Determine the [x, y] coordinate at the center of the cell enclosing the given text.  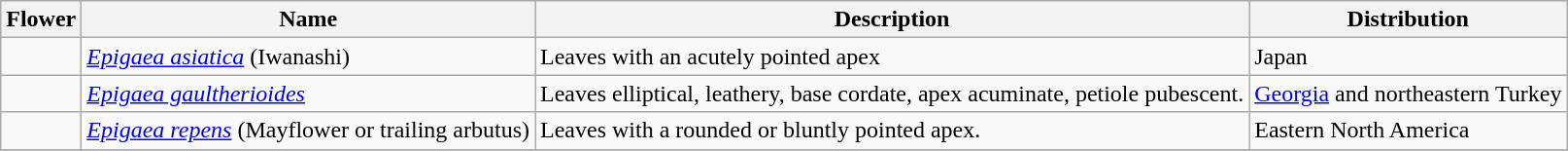
Leaves with a rounded or bluntly pointed apex. [892, 131]
Distribution [1409, 19]
Name [309, 19]
Georgia and northeastern Turkey [1409, 94]
Description [892, 19]
Epigaea gaultherioides [309, 94]
Leaves with an acutely pointed apex [892, 57]
Epigaea asiatica (Iwanashi) [309, 57]
Flower [41, 19]
Eastern North America [1409, 131]
Epigaea repens (Mayflower or trailing arbutus) [309, 131]
Japan [1409, 57]
Leaves elliptical, leathery, base cordate, apex acuminate, petiole pubescent. [892, 94]
